Search for the cell housing the specified text and yield its [X, Y] center coordinate. 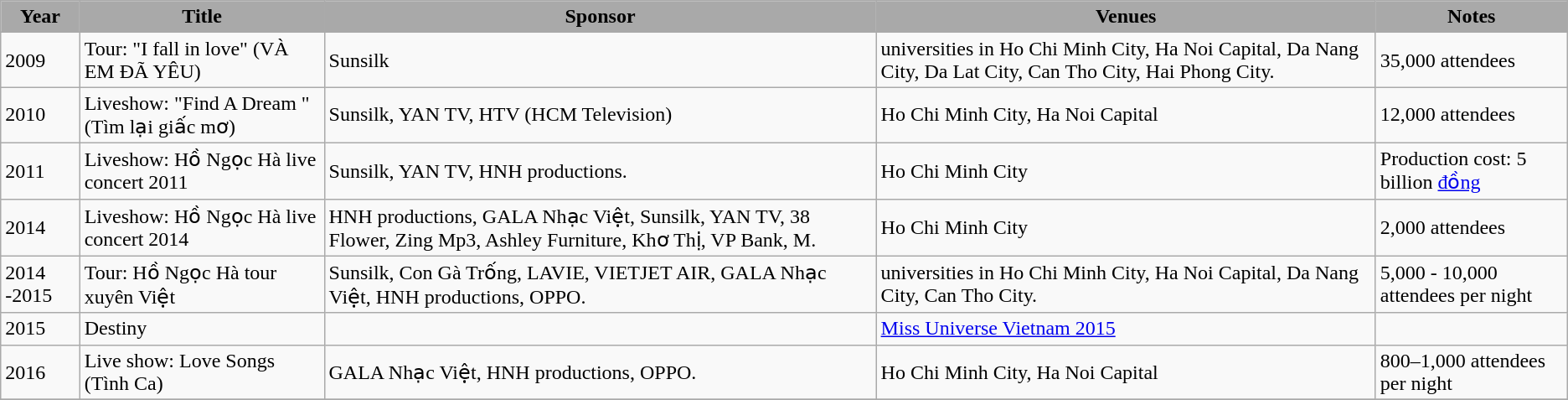
Tour: "I fall in love" (VÀ EM ĐÃ YÊU) [202, 60]
5,000 - 10,000 attendees per night [1471, 284]
Live show: Love Songs (Tình Ca) [202, 372]
12,000 attendees [1471, 116]
Miss Universe Vietnam 2015 [1126, 329]
GALA Nhạc Việt, HNH productions, OPPO. [600, 372]
35,000 attendees [1471, 60]
Year [40, 17]
2010 [40, 116]
Tour: Hồ Ngọc Hà tour xuyên Việt [202, 284]
2014 -2015 [40, 284]
800–1,000 attendees per night [1471, 372]
Liveshow: "Find A Dream " (Tìm lại giấc mơ) [202, 116]
Sunsilk [600, 60]
Liveshow: Hồ Ngọc Hà live concert 2011 [202, 171]
Sunsilk, YAN TV, HTV (HCM Television) [600, 116]
2014 [40, 227]
2011 [40, 171]
2,000 attendees [1471, 227]
Liveshow: Hồ Ngọc Hà live concert 2014 [202, 227]
2016 [40, 372]
2015 [40, 329]
Title [202, 17]
HNH productions, GALA Nhạc Việt, Sunsilk, YAN TV, 38 Flower, Zing Mp3, Ashley Furniture, Khơ Thị, VP Bank, M. [600, 227]
universities in Ho Chi Minh City, Ha Noi Capital, Da Nang City, Da Lat City, Can Tho City, Hai Phong City. [1126, 60]
Sponsor [600, 17]
Destiny [202, 329]
Sunsilk, Con Gà Trống, LAVIE, VIETJET AIR, GALA Nhạc Việt, HNH productions, OPPO. [600, 284]
universities in Ho Chi Minh City, Ha Noi Capital, Da Nang City, Can Tho City. [1126, 284]
2009 [40, 60]
Sunsilk, YAN TV, HNH productions. [600, 171]
Production cost: 5 billion đồng [1471, 171]
Venues [1126, 17]
Notes [1471, 17]
